Detect which cell encompasses the target text, then output its (X, Y) center coordinate. 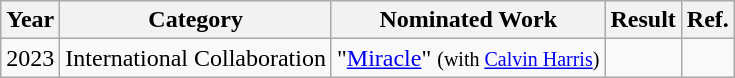
Year (30, 20)
Result (643, 20)
Category (196, 20)
Nominated Work (468, 20)
"Miracle" (with Calvin Harris) (468, 58)
International Collaboration (196, 58)
Ref. (708, 20)
2023 (30, 58)
